Find where the given text appears and provide that cell's center as [X, Y] coordinate. 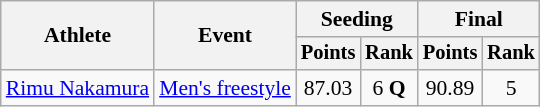
Athlete [78, 36]
Event [225, 36]
Men's freestyle [225, 88]
Seeding [357, 19]
6 Q [389, 88]
Final [479, 19]
90.89 [450, 88]
5 [511, 88]
Rimu Nakamura [78, 88]
87.03 [328, 88]
